Search for the cell housing the specified text and yield its [x, y] center coordinate. 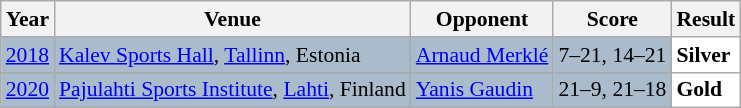
Venue [232, 19]
21–9, 21–18 [612, 90]
Silver [706, 55]
Gold [706, 90]
Year [28, 19]
Kalev Sports Hall, Tallinn, Estonia [232, 55]
Score [612, 19]
2018 [28, 55]
7–21, 14–21 [612, 55]
Yanis Gaudin [482, 90]
Result [706, 19]
2020 [28, 90]
Opponent [482, 19]
Arnaud Merklé [482, 55]
Pajulahti Sports Institute, Lahti, Finland [232, 90]
